Extract the [x, y] coordinate from the center of the cell holding the provided text.  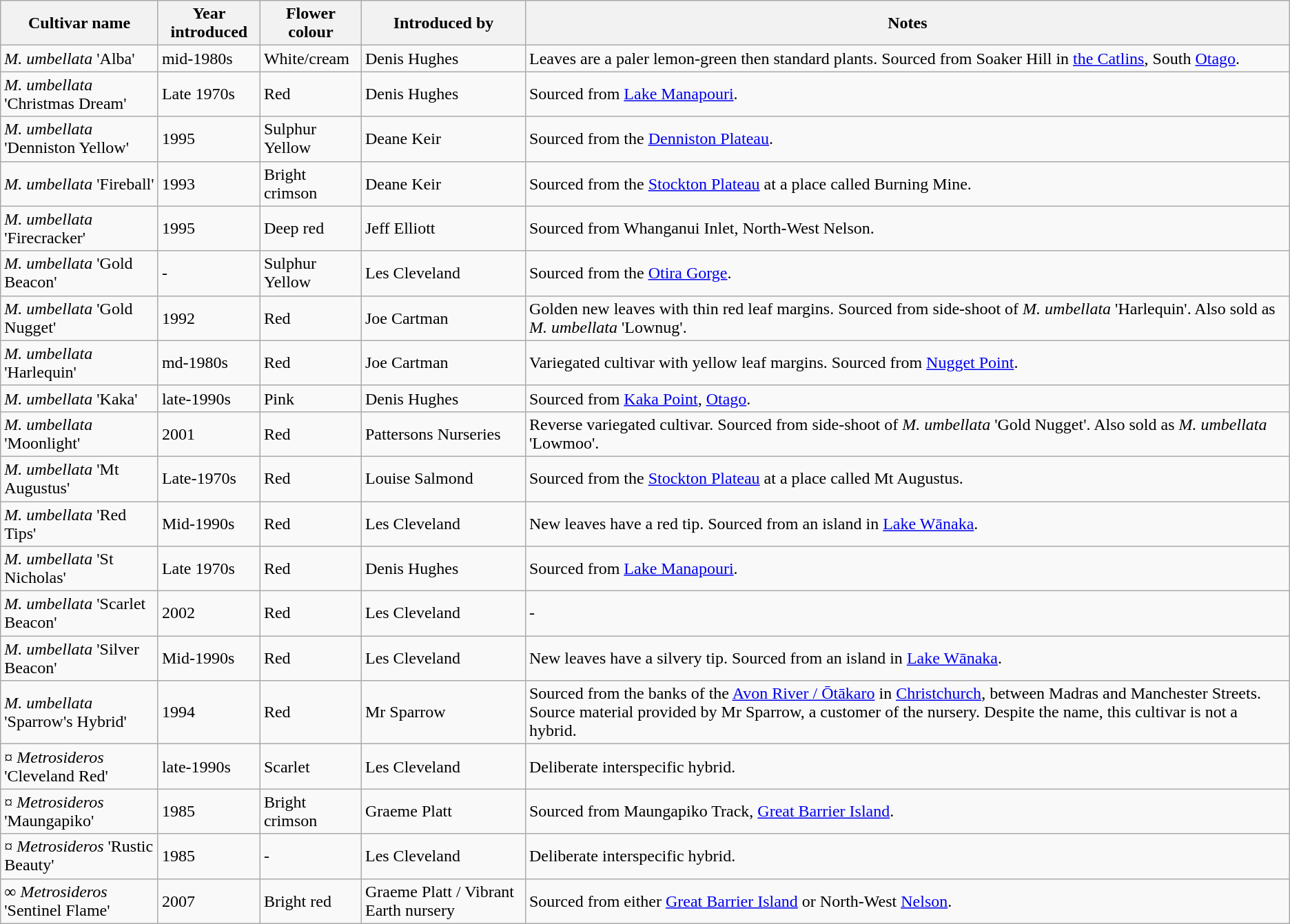
Sourced from either Great Barrier Island or North-West Nelson. [907, 901]
1992 [209, 318]
M. umbellata 'Red Tips' [80, 524]
Sourced from the Stockton Plateau at a place called Burning Mine. [907, 183]
¤ Metrosideros 'Maungapiko' [80, 812]
Pattersons Nurseries [443, 434]
New leaves have a red tip. Sourced from an island in Lake Wānaka. [907, 524]
2002 [209, 613]
M. umbellata 'Scarlet Beacon' [80, 613]
M. umbellata 'Denniston Yellow' [80, 139]
2007 [209, 901]
Sourced from Kaka Point, Otago. [907, 398]
M. umbellata 'Silver Beacon' [80, 659]
1993 [209, 183]
M. umbellata 'Mt Augustus' [80, 478]
Scarlet [310, 766]
M. umbellata 'Alba' [80, 59]
Graeme Platt [443, 812]
Sourced from Maungapiko Track, Great Barrier Island. [907, 812]
White/cream [310, 59]
Pink [310, 398]
M. umbellata 'Fireball' [80, 183]
Sourced from the Stockton Plateau at a place called Mt Augustus. [907, 478]
1994 [209, 712]
mid-1980s [209, 59]
M. umbellata 'Gold Nugget' [80, 318]
Introduced by [443, 23]
Notes [907, 23]
∞ Metrosideros 'Sentinel Flame' [80, 901]
Flower colour [310, 23]
Louise Salmond [443, 478]
Sourced from the Denniston Plateau. [907, 139]
M. umbellata 'Sparrow's Hybrid' [80, 712]
Mr Sparrow [443, 712]
Jeff Elliott [443, 229]
M. umbellata 'Firecracker' [80, 229]
M. umbellata 'Gold Beacon' [80, 273]
M. umbellata 'Moonlight' [80, 434]
Graeme Platt / Vibrant Earth nursery [443, 901]
md-1980s [209, 362]
Reverse variegated cultivar. Sourced from side-shoot of M. umbellata 'Gold Nugget'. Also sold as M. umbellata 'Lowmoo'. [907, 434]
Bright red [310, 901]
¤ Metrosideros 'Rustic Beauty' [80, 856]
Deep red [310, 229]
¤ Metrosideros 'Cleveland Red' [80, 766]
Leaves are a paler lemon-green then standard plants. Sourced from Soaker Hill in the Catlins, South Otago. [907, 59]
Variegated cultivar with yellow leaf margins. Sourced from Nugget Point. [907, 362]
M. umbellata 'St Nicholas' [80, 569]
2001 [209, 434]
M. umbellata 'Christmas Dream' [80, 94]
Cultivar name [80, 23]
Sourced from Whanganui Inlet, North-West Nelson. [907, 229]
Sourced from the Otira Gorge. [907, 273]
Late-1970s [209, 478]
M. umbellata 'Kaka' [80, 398]
Year introduced [209, 23]
Golden new leaves with thin red leaf margins. Sourced from side-shoot of M. umbellata 'Harlequin'. Also sold as M. umbellata 'Lownug'. [907, 318]
M. umbellata 'Harlequin' [80, 362]
New leaves have a silvery tip. Sourced from an island in Lake Wānaka. [907, 659]
